Output the [x, y] coordinate of the center of the cell containing the given text.  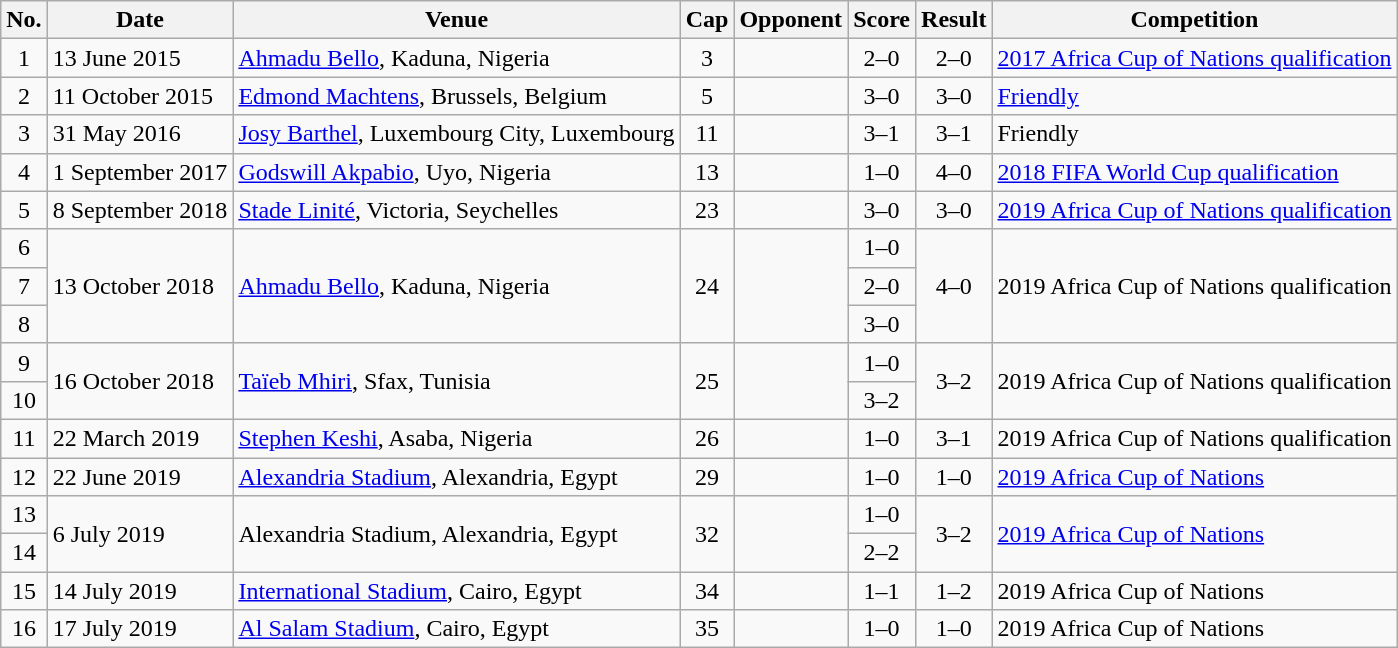
1–2 [954, 591]
Result [954, 20]
26 [707, 438]
8 [24, 324]
Stephen Keshi, Asaba, Nigeria [456, 438]
32 [707, 534]
4 [24, 172]
9 [24, 362]
11 October 2015 [140, 96]
1–1 [882, 591]
2 [24, 96]
10 [24, 400]
Josy Barthel, Luxembourg City, Luxembourg [456, 134]
International Stadium, Cairo, Egypt [456, 591]
34 [707, 591]
2017 Africa Cup of Nations qualification [1194, 58]
23 [707, 210]
13 October 2018 [140, 286]
16 [24, 629]
12 [24, 477]
8 September 2018 [140, 210]
Cap [707, 20]
Al Salam Stadium, Cairo, Egypt [456, 629]
Competition [1194, 20]
Opponent [791, 20]
2018 FIFA World Cup qualification [1194, 172]
Stade Linité, Victoria, Seychelles [456, 210]
6 [24, 248]
16 October 2018 [140, 381]
17 July 2019 [140, 629]
No. [24, 20]
13 June 2015 [140, 58]
31 May 2016 [140, 134]
15 [24, 591]
Venue [456, 20]
6 July 2019 [140, 534]
14 [24, 553]
29 [707, 477]
Edmond Machtens, Brussels, Belgium [456, 96]
Godswill Akpabio, Uyo, Nigeria [456, 172]
Score [882, 20]
25 [707, 381]
Taïeb Mhiri, Sfax, Tunisia [456, 381]
1 September 2017 [140, 172]
22 June 2019 [140, 477]
2–2 [882, 553]
1 [24, 58]
35 [707, 629]
14 July 2019 [140, 591]
24 [707, 286]
22 March 2019 [140, 438]
7 [24, 286]
Date [140, 20]
